Determine the [X, Y] coordinate at the center of the cell enclosing the given text.  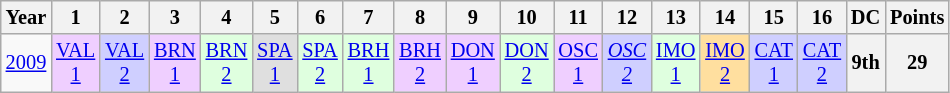
6 [320, 17]
13 [676, 17]
CAT2 [822, 63]
7 [369, 17]
4 [227, 17]
10 [527, 17]
SPA2 [320, 63]
3 [175, 17]
15 [774, 17]
VAL1 [76, 63]
BRH1 [369, 63]
OSC1 [578, 63]
12 [627, 17]
SPA1 [274, 63]
1 [76, 17]
16 [822, 17]
9 [473, 17]
11 [578, 17]
29 [917, 63]
Points [917, 17]
IMO1 [676, 63]
CAT1 [774, 63]
BRH2 [420, 63]
OSC2 [627, 63]
14 [724, 17]
DON2 [527, 63]
VAL2 [124, 63]
IMO2 [724, 63]
2 [124, 17]
DC [866, 17]
BRN2 [227, 63]
9th [866, 63]
2009 [26, 63]
Year [26, 17]
BRN1 [175, 63]
5 [274, 17]
8 [420, 17]
DON1 [473, 63]
